Return [X, Y] of the center of cell containing provided text 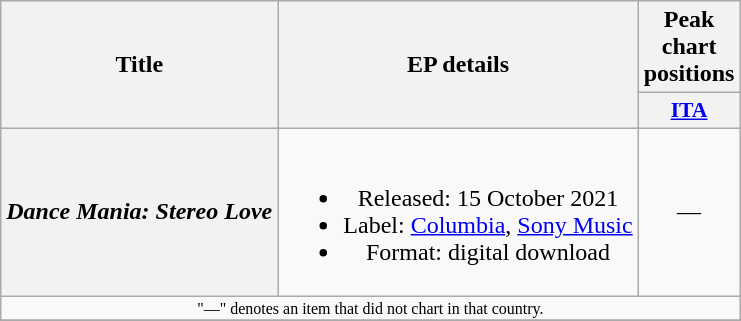
Peak chart positions [689, 47]
Dance Mania: Stereo Love [140, 212]
Released: 15 October 2021Label: Columbia, Sony MusicFormat: digital download [458, 212]
"—" denotes an item that did not chart in that country. [370, 308]
Title [140, 65]
— [689, 212]
ITA [689, 111]
EP details [458, 65]
